Scan for the cell matching the given text and deliver its [x, y] coordinate at center. 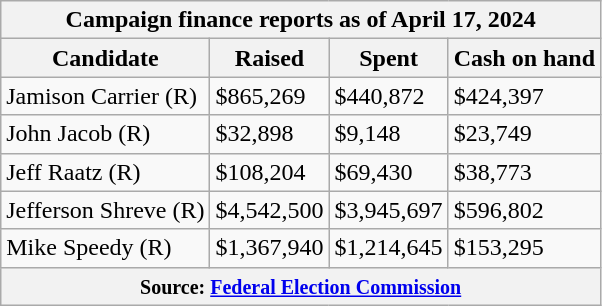
Candidate [106, 58]
Cash on hand [524, 58]
Mike Speedy (R) [106, 248]
$9,148 [388, 134]
$153,295 [524, 248]
Source: Federal Election Commission [301, 286]
$865,269 [270, 96]
Raised [270, 58]
$38,773 [524, 172]
$1,214,645 [388, 248]
$596,802 [524, 210]
Jeff Raatz (R) [106, 172]
$23,749 [524, 134]
$3,945,697 [388, 210]
Campaign finance reports as of April 17, 2024 [301, 20]
$32,898 [270, 134]
$440,872 [388, 96]
$108,204 [270, 172]
Spent [388, 58]
$1,367,940 [270, 248]
Jefferson Shreve (R) [106, 210]
Jamison Carrier (R) [106, 96]
$424,397 [524, 96]
$69,430 [388, 172]
$4,542,500 [270, 210]
John Jacob (R) [106, 134]
